Identify which cell holds the provided text, then report its [X, Y] central coordinate. 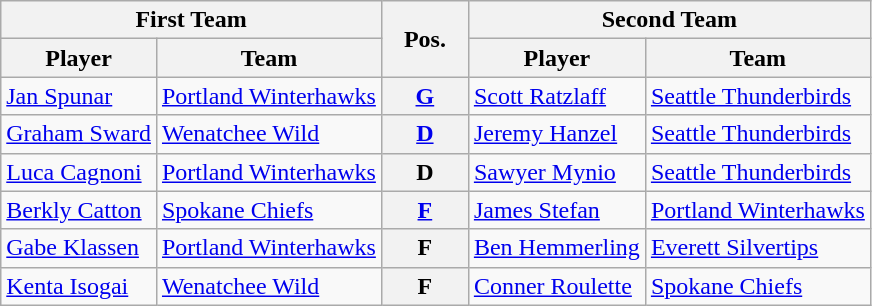
Second Team [669, 20]
G [424, 96]
Ben Hemmerling [556, 248]
Graham Sward [79, 134]
Jeremy Hanzel [556, 134]
Conner Roulette [556, 286]
Sawyer Mynio [556, 172]
Scott Ratzlaff [556, 96]
First Team [192, 20]
Berkly Catton [79, 210]
James Stefan [556, 210]
Kenta Isogai [79, 286]
Everett Silvertips [758, 248]
Luca Cagnoni [79, 172]
Pos. [424, 39]
Jan Spunar [79, 96]
Gabe Klassen [79, 248]
